Return [x, y] of the center of cell containing provided text 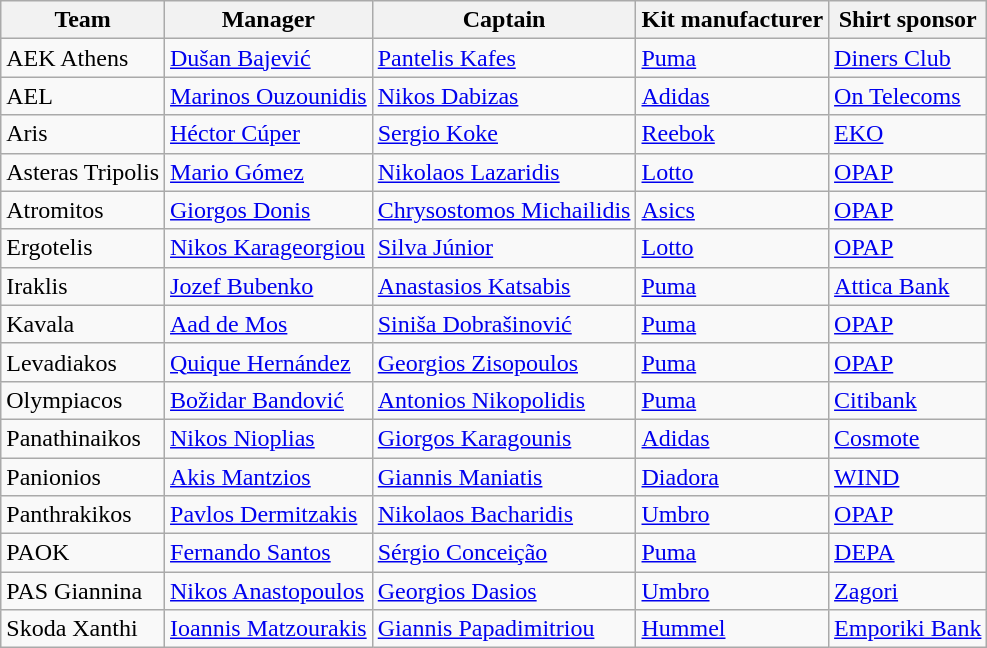
Panthrakikos [83, 515]
Zagori [908, 591]
Panionios [83, 477]
Nikos Nioplias [269, 438]
Siniša Dobrašinović [504, 324]
PAS Giannina [83, 591]
Nikos Karageorgiou [269, 248]
Giorgos Karagounis [504, 438]
Mario Gómez [269, 172]
Attica Bank [908, 286]
Diadora [732, 477]
Georgios Dasios [504, 591]
Anastasios Katsabis [504, 286]
DEPA [908, 553]
Pantelis Kafes [504, 58]
Panathinaikos [83, 438]
Jozef Bubenko [269, 286]
Akis Mantzios [269, 477]
Quique Hernández [269, 362]
WIND [908, 477]
Nikolaos Bacharidis [504, 515]
Levadiakos [83, 362]
Citibank [908, 400]
AEL [83, 96]
Olympiacos [83, 400]
Atromitos [83, 210]
Aad de Mos [269, 324]
Giannis Maniatis [504, 477]
Sérgio Conceição [504, 553]
Antonios Nikopolidis [504, 400]
Manager [269, 20]
Kit manufacturer [732, 20]
PAOK [83, 553]
Team [83, 20]
EKO [908, 134]
Reebok [732, 134]
Captain [504, 20]
Diners Club [908, 58]
Hummel [732, 629]
Skoda Xanthi [83, 629]
Silva Júnior [504, 248]
Iraklis [83, 286]
Sergio Koke [504, 134]
Božidar Bandović [269, 400]
Fernando Santos [269, 553]
Asteras Tripolis [83, 172]
Kavala [83, 324]
AEK Athens [83, 58]
Chrysostomos Michailidis [504, 210]
Ergotelis [83, 248]
Nikolaos Lazaridis [504, 172]
Emporiki Bank [908, 629]
Nikos Dabizas [504, 96]
Giannis Papadimitriou [504, 629]
Cosmote [908, 438]
Giorgos Donis [269, 210]
Marinos Ouzounidis [269, 96]
Nikos Anastopoulos [269, 591]
Héctor Cúper [269, 134]
Asics [732, 210]
Ioannis Matzourakis [269, 629]
On Telecoms [908, 96]
Shirt sponsor [908, 20]
Pavlos Dermitzakis [269, 515]
Dušan Bajević [269, 58]
Aris [83, 134]
Georgios Zisopoulos [504, 362]
